Identify which cell holds the provided text, then report its [x, y] central coordinate. 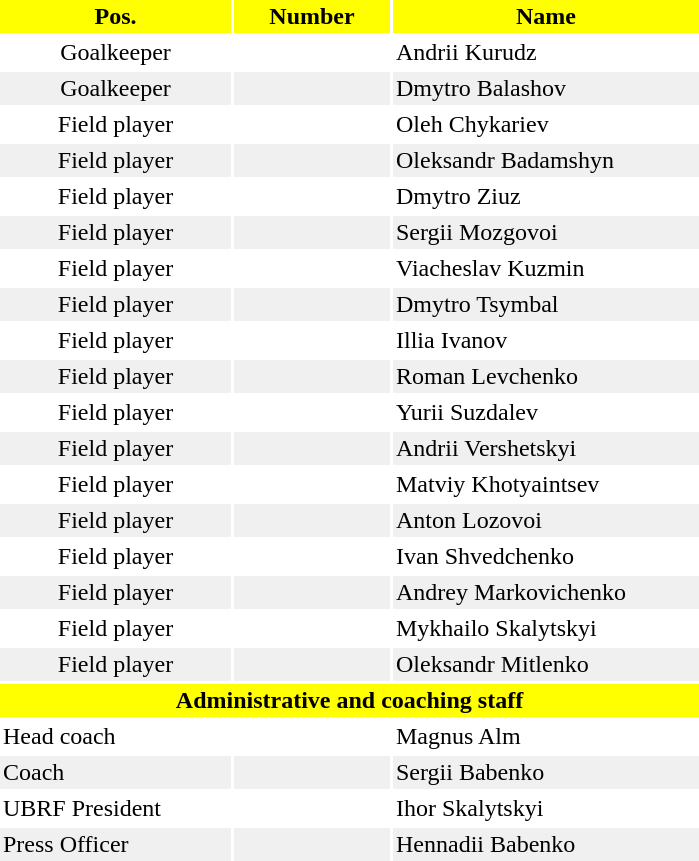
UBRF President [116, 808]
Ihor Skalytskyi [546, 808]
Roman Levchenko [546, 376]
Viacheslav Kuzmin [546, 268]
Magnus Alm [546, 736]
Illia Ivanov [546, 340]
Matviy Khotyaintsev [546, 484]
Ivan Shvedchenko [546, 556]
Number [312, 16]
Sergii Mozgovoi [546, 232]
Name [546, 16]
Press Officer [116, 844]
Pos. [116, 16]
Oleksandr Mitlenko [546, 664]
Andrey Markovichenko [546, 592]
Anton Lozovoi [546, 520]
Andrii Vershetskyi [546, 448]
Andrii Kurudz [546, 52]
Dmytro Balashov [546, 88]
Hennadii Babenko [546, 844]
Oleh Chykariev [546, 124]
Dmytro Tsymbal [546, 304]
Sergii Babenko [546, 772]
Dmytro Ziuz [546, 196]
Mykhailo Skalytskyi [546, 628]
Head coach [116, 736]
Yurii Suzdalev [546, 412]
Coach [116, 772]
Oleksandr Badamshyn [546, 160]
Administrative and coaching staff [350, 700]
